Determine the [x, y] coordinate at the center of the cell enclosing the given text.  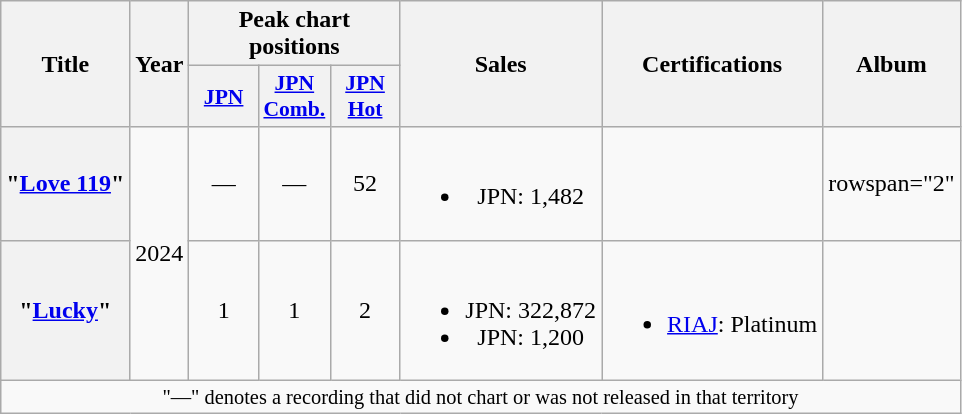
2 [365, 310]
Peak chart positions [294, 34]
Sales [501, 64]
"Lucky" [66, 310]
JPNHot [365, 96]
Year [160, 64]
rowspan="2" [892, 184]
JPNComb. [294, 96]
JPN [224, 96]
Title [66, 64]
Certifications [712, 64]
52 [365, 184]
JPN: 322,872 JPN: 1,200 [501, 310]
"Love 119" [66, 184]
"—" denotes a recording that did not chart or was not released in that territory [480, 397]
JPN: 1,482 [501, 184]
2024 [160, 254]
Album [892, 64]
RIAJ: Platinum [712, 310]
